Capture the cell that displays the provided text and extract its [x, y] central coordinate. 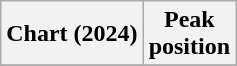
Peakposition [189, 34]
Chart (2024) [72, 34]
